Identify which cell holds the provided text, then report its [X, Y] central coordinate. 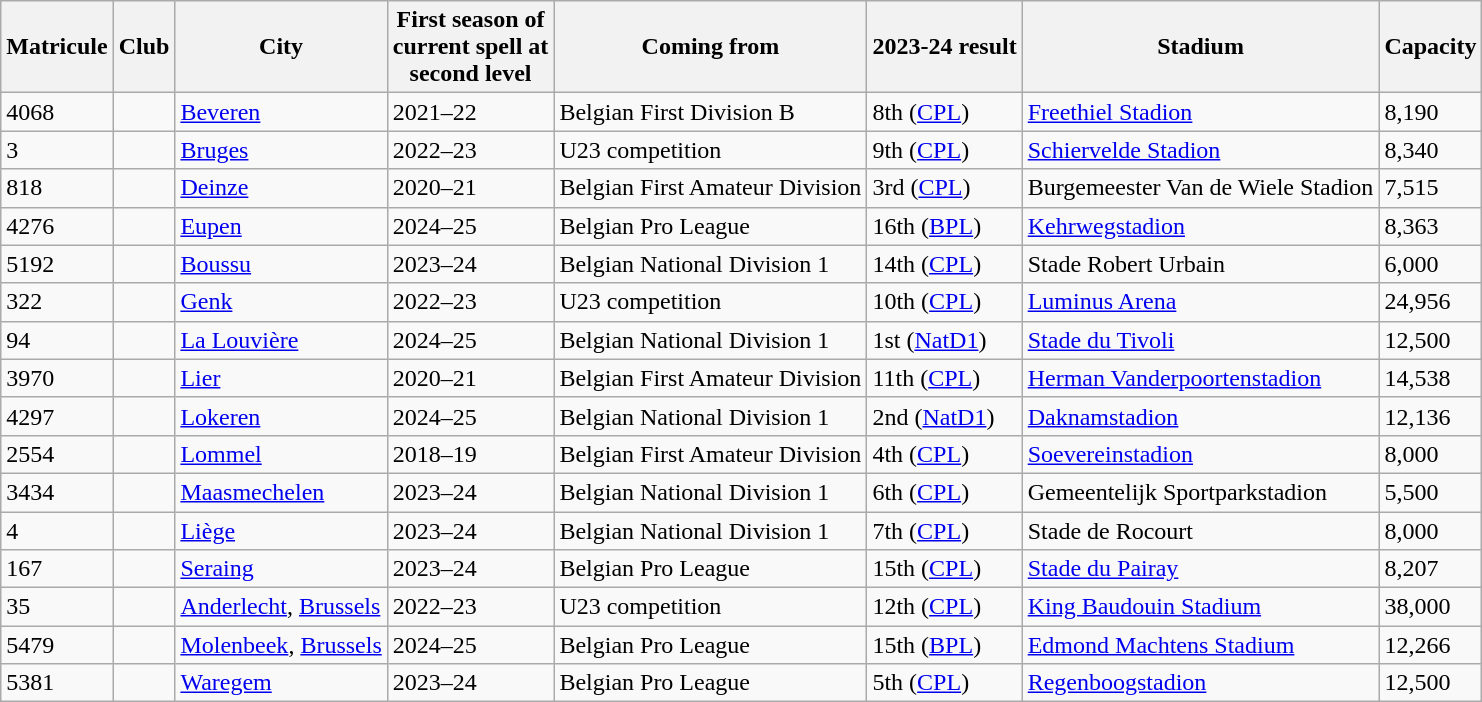
City [281, 47]
Liège [281, 531]
Eupen [281, 226]
Boussu [281, 264]
6th (CPL) [944, 492]
Maasmechelen [281, 492]
2023-24 result [944, 47]
5th (CPL) [944, 683]
Lier [281, 378]
15th (CPL) [944, 569]
11th (CPL) [944, 378]
Stade du Pairay [1200, 569]
Seraing [281, 569]
Genk [281, 302]
14,538 [1430, 378]
6,000 [1430, 264]
5381 [57, 683]
Kehrwegstadion [1200, 226]
4068 [57, 112]
94 [57, 340]
15th (BPL) [944, 645]
2554 [57, 454]
Soevereinstadion [1200, 454]
5192 [57, 264]
Bruges [281, 150]
4th (CPL) [944, 454]
8,340 [1430, 150]
14th (CPL) [944, 264]
Stade de Rocourt [1200, 531]
Molenbeek, Brussels [281, 645]
Luminus Arena [1200, 302]
Anderlecht, Brussels [281, 607]
4276 [57, 226]
Coming from [710, 47]
Stadium [1200, 47]
Herman Vanderpoortenstadion [1200, 378]
16th (BPL) [944, 226]
7,515 [1430, 188]
Freethiel Stadion [1200, 112]
3 [57, 150]
Daknamstadion [1200, 416]
322 [57, 302]
3434 [57, 492]
10th (CPL) [944, 302]
38,000 [1430, 607]
4297 [57, 416]
Stade du Tivoli [1200, 340]
1st (NatD1) [944, 340]
2018–19 [470, 454]
818 [57, 188]
7th (CPL) [944, 531]
167 [57, 569]
9th (CPL) [944, 150]
8th (CPL) [944, 112]
12,266 [1430, 645]
3970 [57, 378]
35 [57, 607]
12,136 [1430, 416]
Burgemeester Van de Wiele Stadion [1200, 188]
5,500 [1430, 492]
12th (CPL) [944, 607]
King Baudouin Stadium [1200, 607]
Deinze [281, 188]
8,207 [1430, 569]
2021–22 [470, 112]
5479 [57, 645]
La Louvière [281, 340]
Regenboogstadion [1200, 683]
4 [57, 531]
Capacity [1430, 47]
Gemeentelijk Sportparkstadion [1200, 492]
Waregem [281, 683]
3rd (CPL) [944, 188]
2nd (NatD1) [944, 416]
Club [144, 47]
Beveren [281, 112]
Edmond Machtens Stadium [1200, 645]
Lokeren [281, 416]
First season of current spell at second level [470, 47]
Schiervelde Stadion [1200, 150]
Belgian First Division B [710, 112]
Lommel [281, 454]
8,190 [1430, 112]
8,363 [1430, 226]
Matricule [57, 47]
24,956 [1430, 302]
Stade Robert Urbain [1200, 264]
